From the cell containing the given text, extract its center point as [x, y] coordinate. 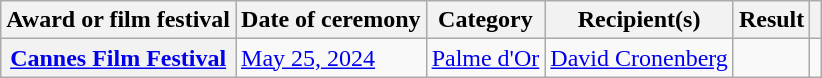
David Cronenberg [640, 58]
Recipient(s) [640, 20]
Award or film festival [118, 20]
Date of ceremony [332, 20]
May 25, 2024 [332, 58]
Palme d'Or [486, 58]
Category [486, 20]
Result [771, 20]
Cannes Film Festival [118, 58]
